Return the [x, y] coordinate for the center point of the cell that contains the specified text.  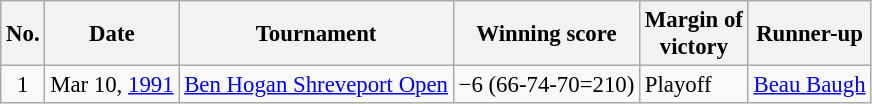
1 [23, 85]
Runner-up [810, 34]
Margin ofvictory [694, 34]
Winning score [546, 34]
Date [112, 34]
Ben Hogan Shreveport Open [316, 85]
Playoff [694, 85]
−6 (66-74-70=210) [546, 85]
Beau Baugh [810, 85]
Tournament [316, 34]
Mar 10, 1991 [112, 85]
No. [23, 34]
